Provide the (x, y) coordinate of the cell's center where the given text is located.  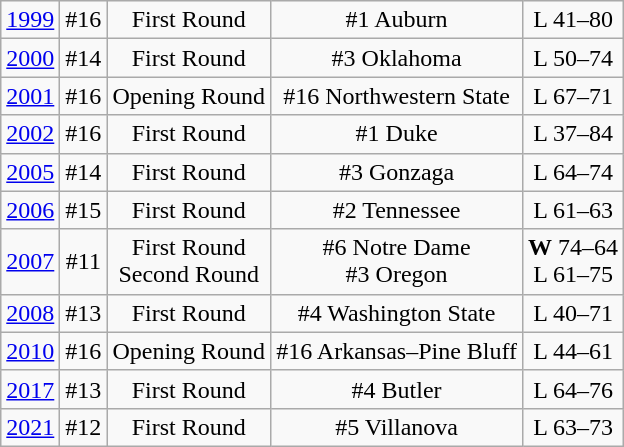
L 37–84 (574, 134)
L 41–80 (574, 20)
#5 Villanova (397, 427)
#4 Butler (397, 389)
L 40–71 (574, 313)
2007 (30, 262)
2008 (30, 313)
#6 Notre Dame#3 Oregon (397, 262)
L 61–63 (574, 210)
#16 Northwestern State (397, 96)
#12 (84, 427)
2010 (30, 351)
#1 Duke (397, 134)
2006 (30, 210)
#16 Arkansas–Pine Bluff (397, 351)
L 50–74 (574, 58)
#3 Oklahoma (397, 58)
W 74–64L 61–75 (574, 262)
First RoundSecond Round (189, 262)
2005 (30, 172)
2021 (30, 427)
1999 (30, 20)
#11 (84, 262)
2000 (30, 58)
#15 (84, 210)
L 44–61 (574, 351)
2017 (30, 389)
#2 Tennessee (397, 210)
L 67–71 (574, 96)
#4 Washington State (397, 313)
2001 (30, 96)
#3 Gonzaga (397, 172)
L 64–74 (574, 172)
#1 Auburn (397, 20)
L 64–76 (574, 389)
2002 (30, 134)
L 63–73 (574, 427)
